Return the (X, Y) coordinate for the center point of the cell that contains the specified text.  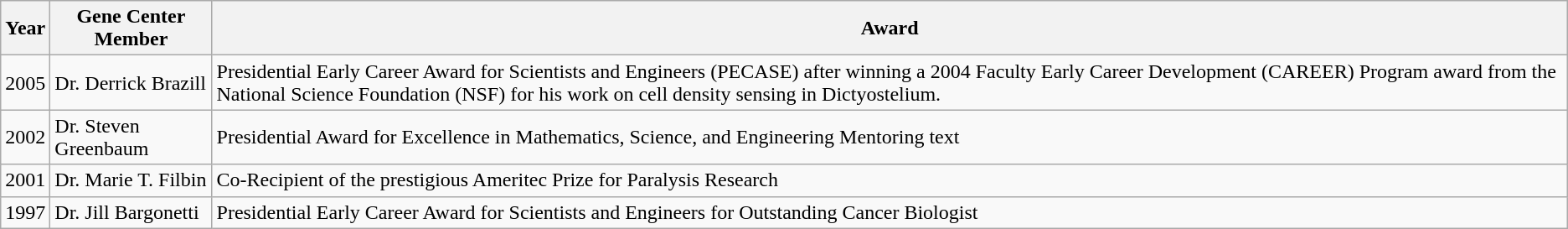
2005 (25, 82)
Gene Center Member (131, 29)
Dr. Marie T. Filbin (131, 180)
Dr. Derrick Brazill (131, 82)
Award (890, 29)
2001 (25, 180)
Dr. Steven Greenbaum (131, 138)
Co-Recipient of the prestigious Ameritec Prize for Paralysis Research (890, 180)
1997 (25, 212)
Presidential Award for Excellence in Mathematics, Science, and Engineering Mentoring text (890, 138)
2002 (25, 138)
Dr. Jill Bargonetti (131, 212)
Presidential Early Career Award for Scientists and Engineers for Outstanding Cancer Biologist (890, 212)
Year (25, 29)
